Determine the [x, y] coordinate at the center of the cell enclosing the given text.  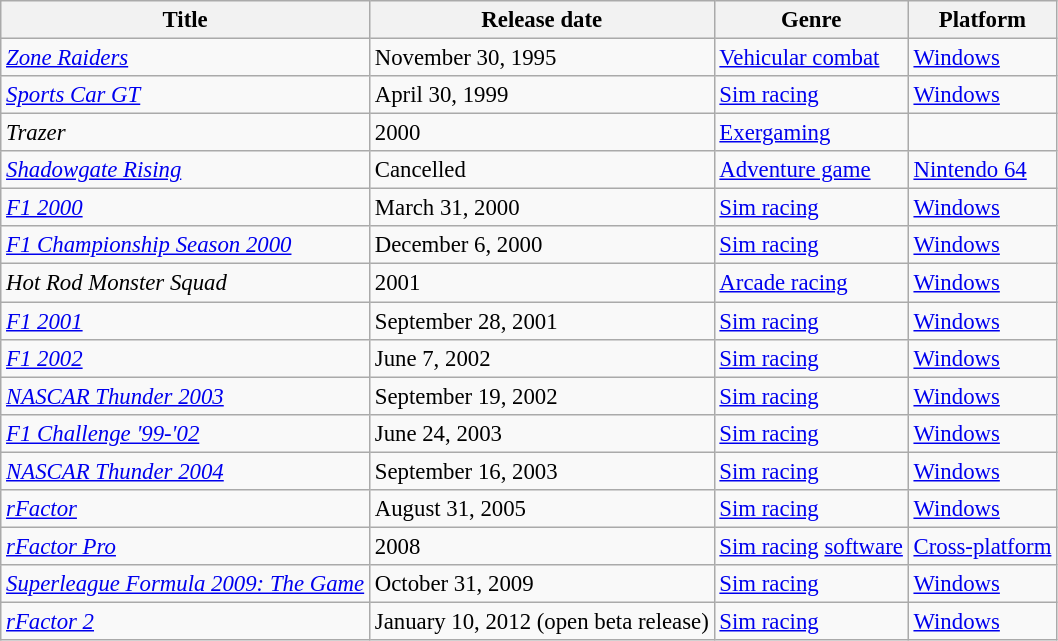
F1 2000 [186, 208]
Genre [811, 20]
F1 Challenge '99-'02 [186, 433]
August 31, 2005 [542, 509]
NASCAR Thunder 2004 [186, 471]
January 10, 2012 (open beta release) [542, 621]
September 19, 2002 [542, 396]
2008 [542, 546]
Vehicular combat [811, 58]
2001 [542, 283]
Shadowgate Rising [186, 170]
November 30, 1995 [542, 58]
2000 [542, 133]
Hot Rod Monster Squad [186, 283]
September 28, 2001 [542, 321]
Title [186, 20]
Sports Car GT [186, 95]
Trazer [186, 133]
Cross-platform [982, 546]
F1 2002 [186, 358]
March 31, 2000 [542, 208]
NASCAR Thunder 2003 [186, 396]
October 31, 2009 [542, 584]
April 30, 1999 [542, 95]
Cancelled [542, 170]
Release date [542, 20]
Sim racing software [811, 546]
Adventure game [811, 170]
Arcade racing [811, 283]
F1 Championship Season 2000 [186, 245]
Exergaming [811, 133]
F1 2001 [186, 321]
December 6, 2000 [542, 245]
Platform [982, 20]
September 16, 2003 [542, 471]
June 7, 2002 [542, 358]
rFactor [186, 509]
rFactor 2 [186, 621]
June 24, 2003 [542, 433]
Zone Raiders [186, 58]
Superleague Formula 2009: The Game [186, 584]
Nintendo 64 [982, 170]
rFactor Pro [186, 546]
